Provide the [x, y] coordinate of the cell's center where the given text is located.  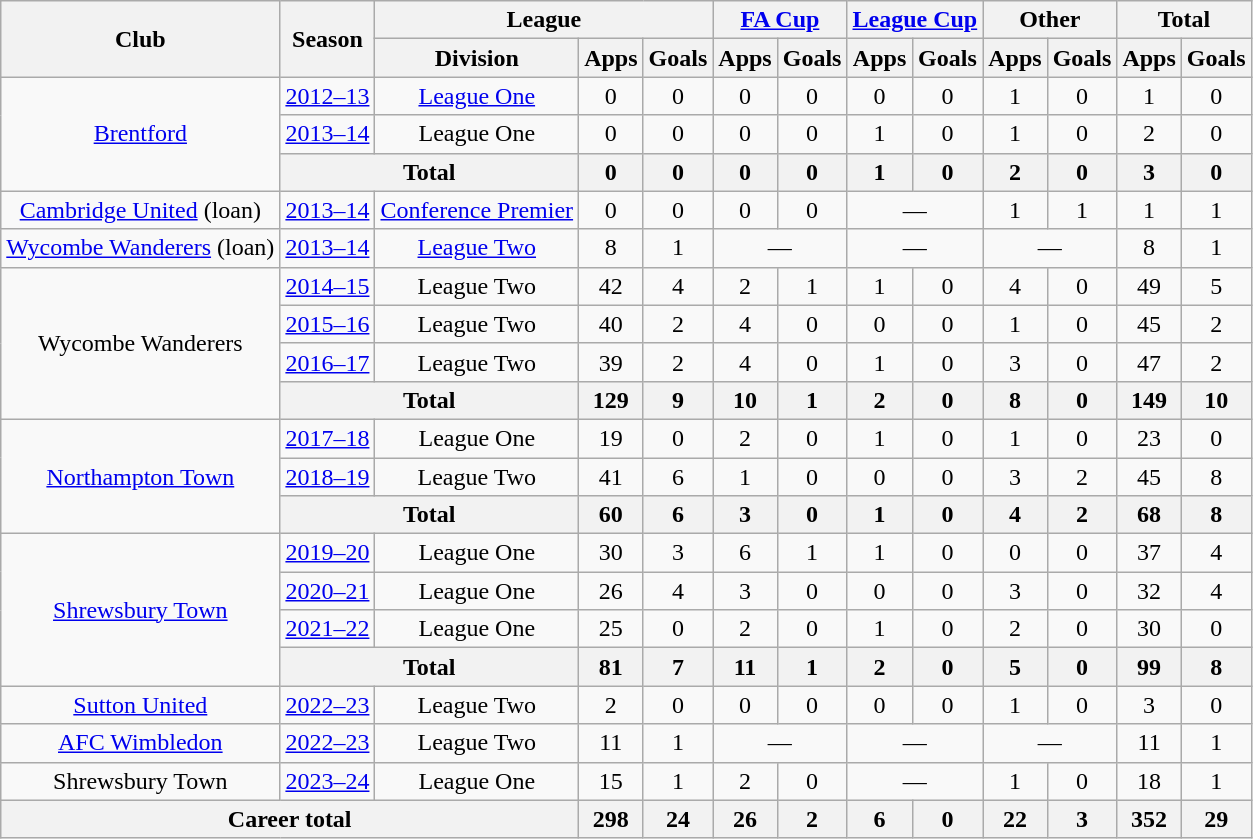
129 [611, 400]
42 [611, 286]
2014–15 [328, 286]
15 [611, 781]
2019–20 [328, 553]
Cambridge United (loan) [140, 210]
Wycombe Wanderers (loan) [140, 248]
2018–19 [328, 477]
22 [1015, 819]
9 [678, 400]
25 [611, 629]
19 [611, 438]
2015–16 [328, 324]
60 [611, 515]
Career total [290, 819]
AFC Wimbledon [140, 743]
Wycombe Wanderers [140, 343]
23 [1149, 438]
47 [1149, 362]
Sutton United [140, 705]
Other [1050, 20]
Division [477, 58]
41 [611, 477]
Brentford [140, 134]
68 [1149, 515]
24 [678, 819]
352 [1149, 819]
2020–21 [328, 591]
7 [678, 667]
2021–22 [328, 629]
298 [611, 819]
39 [611, 362]
2016–17 [328, 362]
Season [328, 39]
FA Cup [780, 20]
37 [1149, 553]
2017–18 [328, 438]
32 [1149, 591]
2023–24 [328, 781]
League [544, 20]
Northampton Town [140, 476]
29 [1216, 819]
81 [611, 667]
40 [611, 324]
Club [140, 39]
99 [1149, 667]
18 [1149, 781]
Conference Premier [477, 210]
2012–13 [328, 96]
49 [1149, 286]
League Cup [915, 20]
149 [1149, 400]
